Scan for the cell matching the given text and deliver its [x, y] coordinate at center. 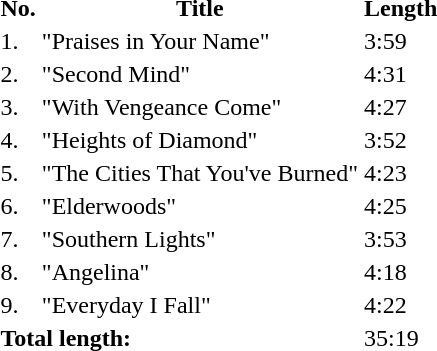
"Everyday I Fall" [200, 305]
"Angelina" [200, 272]
"Second Mind" [200, 74]
"The Cities That You've Burned" [200, 173]
"Praises in Your Name" [200, 41]
"Southern Lights" [200, 239]
"With Vengeance Come" [200, 107]
"Elderwoods" [200, 206]
"Heights of Diamond" [200, 140]
